Locate the cell with the specified text and output its (X, Y) center coordinate. 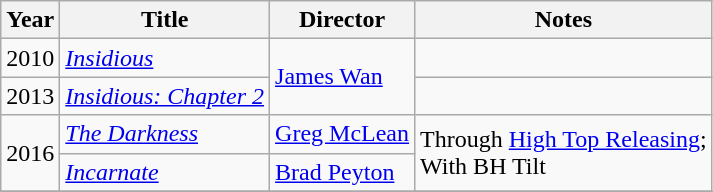
Insidious (165, 58)
Director (342, 20)
James Wan (342, 77)
Insidious: Chapter 2 (165, 96)
Incarnate (165, 172)
Brad Peyton (342, 172)
Year (30, 20)
2013 (30, 96)
Title (165, 20)
Notes (564, 20)
Through High Top Releasing;With BH Tilt (564, 153)
2016 (30, 153)
The Darkness (165, 134)
Greg McLean (342, 134)
2010 (30, 58)
